Output the [X, Y] coordinate of the center of the cell containing the given text.  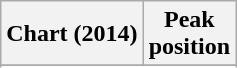
Peakposition [189, 34]
Chart (2014) [72, 34]
